Pinpoint the cell where the given text exists, returning its [X, Y] midpoint coordinate. 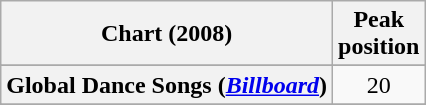
20 [379, 85]
Peakposition [379, 34]
Global Dance Songs (Billboard) [167, 85]
Chart (2008) [167, 34]
